Pinpoint the cell where the given text exists, returning its [X, Y] midpoint coordinate. 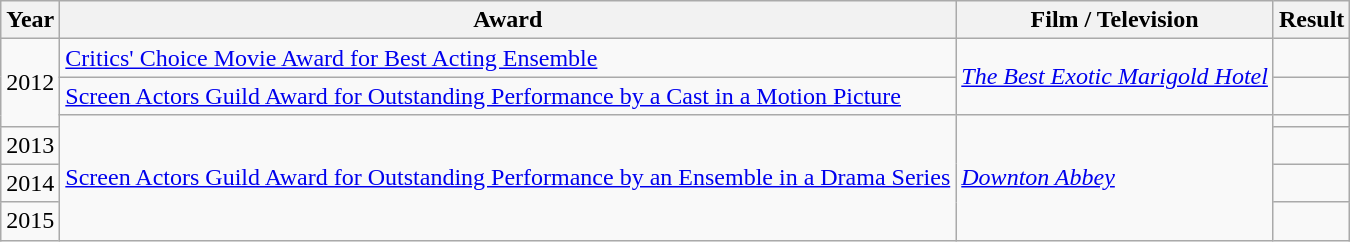
Critics' Choice Movie Award for Best Acting Ensemble [508, 58]
Downton Abbey [1115, 178]
Result [1311, 20]
The Best Exotic Marigold Hotel [1115, 77]
2014 [30, 183]
Screen Actors Guild Award for Outstanding Performance by a Cast in a Motion Picture [508, 96]
Screen Actors Guild Award for Outstanding Performance by an Ensemble in a Drama Series [508, 178]
2013 [30, 145]
2012 [30, 82]
2015 [30, 221]
Year [30, 20]
Award [508, 20]
Film / Television [1115, 20]
